Identify which cell holds the provided text, then report its [x, y] central coordinate. 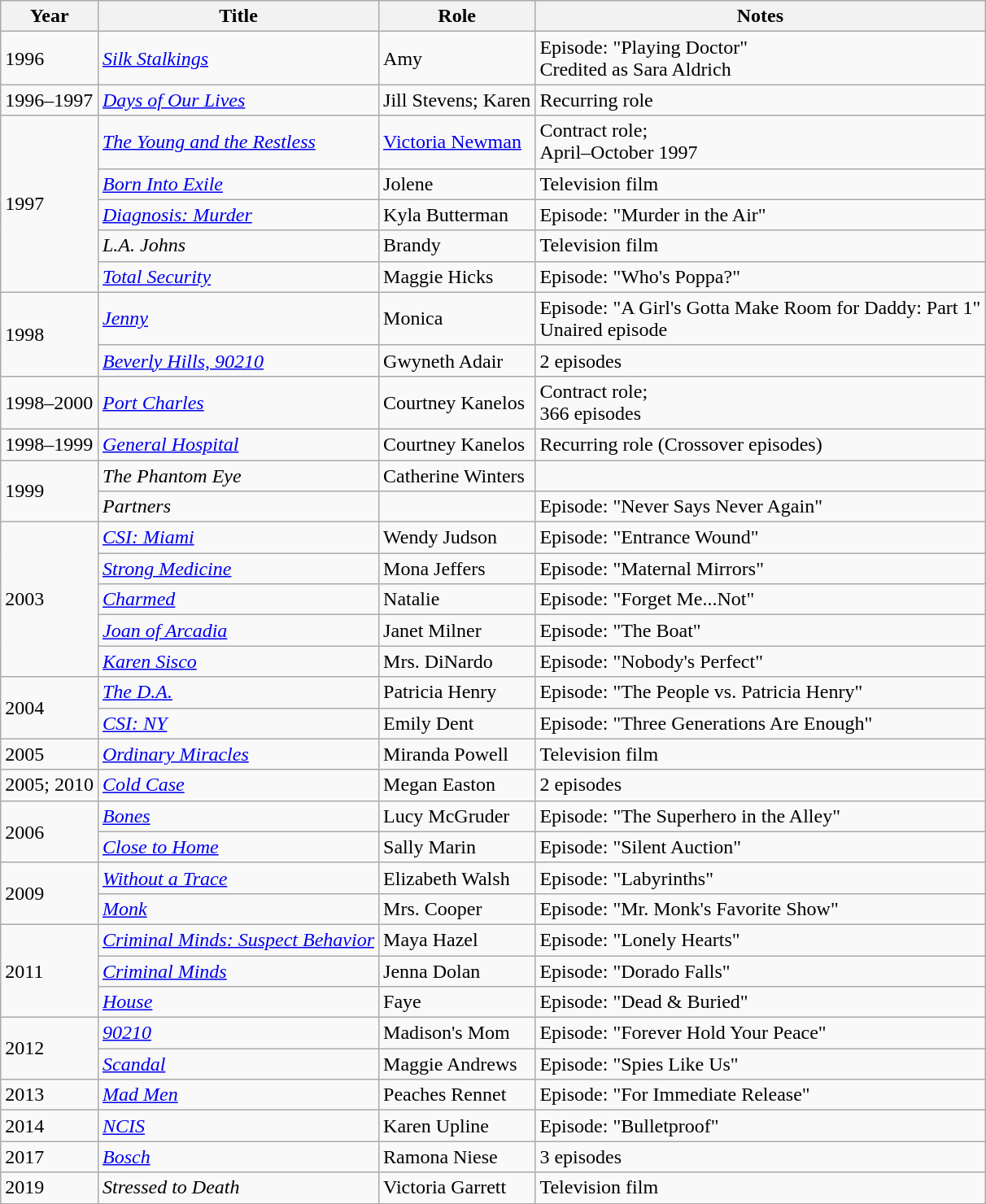
2009 [50, 893]
Amy [457, 59]
1998–1999 [50, 444]
Mona Jeffers [457, 569]
Monica [457, 319]
Port Charles [238, 402]
Contract role;April–October 1997 [760, 142]
Episode: "Dorado Falls" [760, 971]
Maggie Hicks [457, 277]
Janet Milner [457, 630]
General Hospital [238, 444]
Victoria Newman [457, 142]
Episode: "The Boat" [760, 630]
Bones [238, 816]
The Young and the Restless [238, 142]
Faye [457, 1002]
1996–1997 [50, 100]
Brandy [457, 246]
The Phantom Eye [238, 476]
Episode: "Playing Doctor"Credited as Sara Aldrich [760, 59]
The D.A. [238, 692]
2006 [50, 831]
2013 [50, 1095]
Born Into Exile [238, 184]
Mad Men [238, 1095]
Episode: "Dead & Buried" [760, 1002]
Sally Marin [457, 847]
2011 [50, 971]
2012 [50, 1049]
Episode: "Murder in the Air" [760, 215]
Recurring role (Crossover episodes) [760, 444]
Episode: "Silent Auction" [760, 847]
House [238, 1002]
90210 [238, 1033]
Madison's Mom [457, 1033]
Beverly Hills, 90210 [238, 360]
Notes [760, 16]
Catherine Winters [457, 476]
Natalie [457, 600]
1996 [50, 59]
Kyla Butterman [457, 215]
Episode: "Labyrinths" [760, 878]
Title [238, 16]
Monk [238, 909]
2005; 2010 [50, 785]
Jill Stevens; Karen [457, 100]
Peaches Rennet [457, 1095]
2004 [50, 708]
Lucy McGruder [457, 816]
Episode: "The Superhero in the Alley" [760, 816]
Partners [238, 507]
Joan of Arcadia [238, 630]
Episode: "Spies Like Us" [760, 1064]
Recurring role [760, 100]
Episode: "A Girl's Gotta Make Room for Daddy: Part 1"Unaired episode [760, 319]
Episode: "The People vs. Patricia Henry" [760, 692]
Ramona Niese [457, 1157]
Episode: "Entrance Wound" [760, 538]
Contract role;366 episodes [760, 402]
2014 [50, 1126]
Victoria Garrett [457, 1188]
Charmed [238, 600]
1997 [50, 203]
2003 [50, 600]
Patricia Henry [457, 692]
1998 [50, 334]
3 episodes [760, 1157]
Year [50, 16]
Maya Hazel [457, 940]
Elizabeth Walsh [457, 878]
Stressed to Death [238, 1188]
2017 [50, 1157]
L.A. Johns [238, 246]
Emily Dent [457, 723]
Mrs. DiNardo [457, 661]
Without a Trace [238, 878]
1998–2000 [50, 402]
1999 [50, 491]
Jolene [457, 184]
Wendy Judson [457, 538]
Karen Upline [457, 1126]
Silk Stalkings [238, 59]
Total Security [238, 277]
Mrs. Cooper [457, 909]
Maggie Andrews [457, 1064]
Role [457, 16]
Episode: "Three Generations Are Enough" [760, 723]
NCIS [238, 1126]
Episode: "Maternal Mirrors" [760, 569]
Episode: "Who's Poppa?" [760, 277]
Megan Easton [457, 785]
2019 [50, 1188]
Ordinary Miracles [238, 754]
Episode: "Mr. Monk's Favorite Show" [760, 909]
Strong Medicine [238, 569]
Bosch [238, 1157]
Episode: "Bulletproof" [760, 1126]
Episode: "Never Says Never Again" [760, 507]
Gwyneth Adair [457, 360]
Criminal Minds: Suspect Behavior [238, 940]
Miranda Powell [457, 754]
2005 [50, 754]
Diagnosis: Murder [238, 215]
Episode: "For Immediate Release" [760, 1095]
Criminal Minds [238, 971]
Days of Our Lives [238, 100]
Episode: "Lonely Hearts" [760, 940]
Episode: "Forever Hold Your Peace" [760, 1033]
Episode: "Forget Me...Not" [760, 600]
CSI: NY [238, 723]
Karen Sisco [238, 661]
CSI: Miami [238, 538]
Cold Case [238, 785]
Jenny [238, 319]
Close to Home [238, 847]
Episode: "Nobody's Perfect" [760, 661]
Scandal [238, 1064]
Jenna Dolan [457, 971]
